Scan for the cell matching the given text and deliver its [X, Y] coordinate at center. 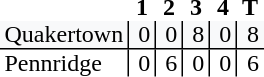
Pennridge [64, 63]
Quakertown [64, 35]
